Determine the (X, Y) coordinate at the center of the cell enclosing the given text.  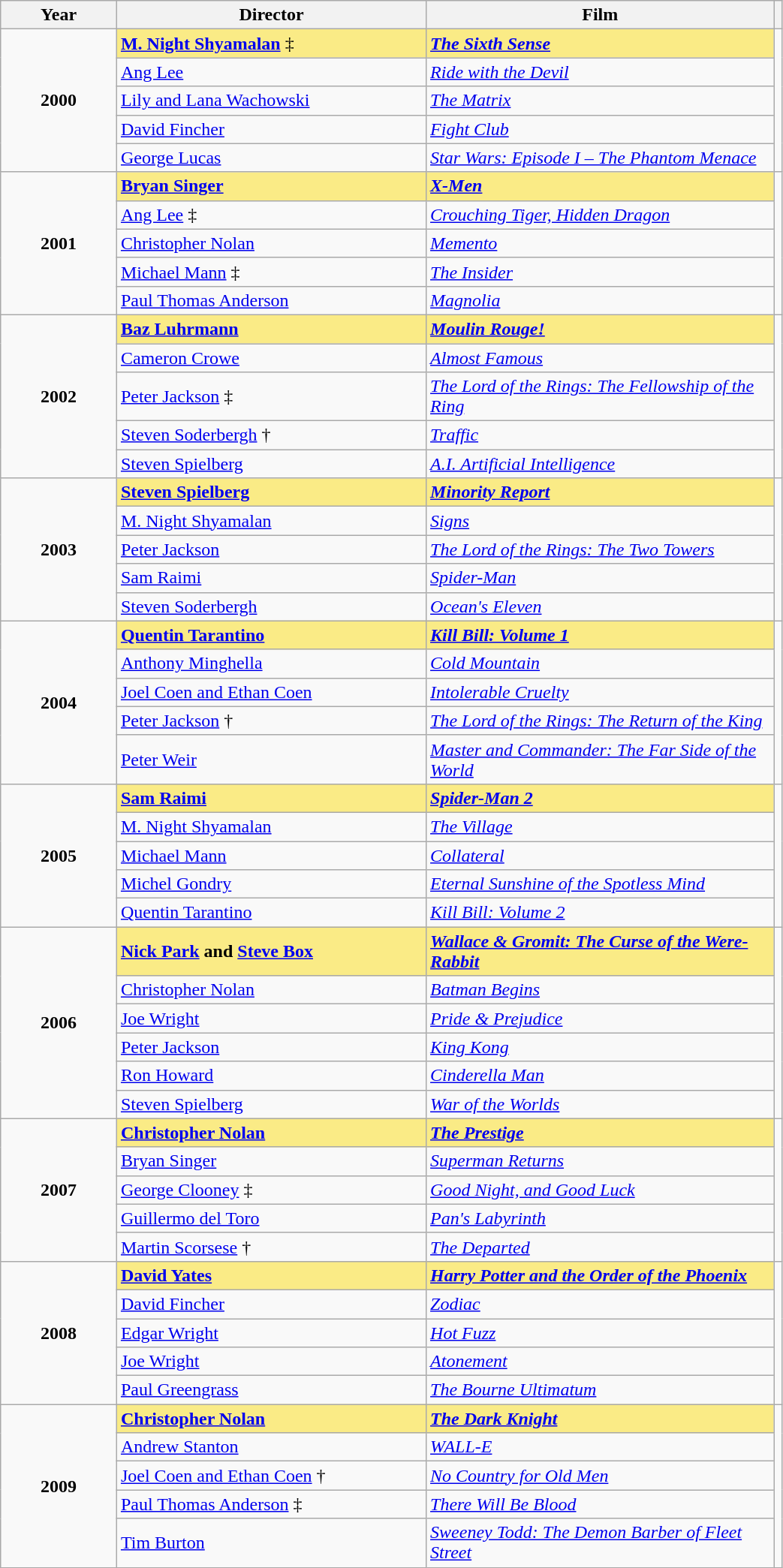
Eternal Sunshine of the Spotless Mind (601, 884)
Crouching Tiger, Hidden Dragon (601, 215)
Wallace & Gromit: The Curse of the Were-Rabbit (601, 952)
Joel Coen and Ethan Coen † (271, 1476)
Magnolia (601, 300)
Fight Club (601, 129)
2004 (59, 703)
Peter Weir (271, 760)
2003 (59, 549)
Ride with the Devil (601, 72)
Year (59, 15)
Superman Returns (601, 1161)
2005 (59, 855)
Traffic (601, 435)
George Clooney ‡ (271, 1190)
Minority Report (601, 492)
Steven Soderbergh † (271, 435)
The Insider (601, 272)
Cold Mountain (601, 664)
Moulin Rouge! (601, 329)
Batman Begins (601, 990)
Intolerable Cruelty (601, 692)
Peter Jackson ‡ (271, 396)
2009 (59, 1486)
Pan's Labyrinth (601, 1218)
Paul Thomas Anderson (271, 300)
Michel Gondry (271, 884)
The Bourne Ultimatum (601, 1390)
Film (601, 15)
2008 (59, 1332)
The Departed (601, 1247)
Star Wars: Episode I – The Phantom Menace (601, 158)
Spider-Man 2 (601, 798)
Martin Scorsese † (271, 1247)
Steven Soderbergh (271, 606)
Edgar Wright (271, 1332)
Ocean's Eleven (601, 606)
A.I. Artificial Intelligence (601, 464)
2002 (59, 396)
Joel Coen and Ethan Coen (271, 692)
Atonement (601, 1362)
WALL-E (601, 1447)
X-Men (601, 186)
The Prestige (601, 1133)
Anthony Minghella (271, 664)
Ron Howard (271, 1076)
Ang Lee (271, 72)
Cameron Crowe (271, 358)
Kill Bill: Volume 2 (601, 913)
Baz Luhrmann (271, 329)
Pride & Prejudice (601, 1019)
Sweeney Todd: The Demon Barber of Fleet Street (601, 1543)
King Kong (601, 1047)
Collateral (601, 855)
2007 (59, 1190)
Michael Mann (271, 855)
Zodiac (601, 1304)
Cinderella Man (601, 1076)
Spider-Man (601, 578)
2006 (59, 1022)
The Lord of the Rings: The Two Towers (601, 549)
Good Night, and Good Luck (601, 1190)
Signs (601, 521)
Tim Burton (271, 1543)
Paul Thomas Anderson ‡ (271, 1504)
The Dark Knight (601, 1419)
The Lord of the Rings: The Return of the King (601, 721)
Memento (601, 243)
Master and Commander: The Far Side of the World (601, 760)
The Sixth Sense (601, 44)
Lily and Lana Wachowski (271, 101)
Almost Famous (601, 358)
Hot Fuzz (601, 1332)
Andrew Stanton (271, 1447)
No Country for Old Men (601, 1476)
Ang Lee ‡ (271, 215)
Guillermo del Toro (271, 1218)
Paul Greengrass (271, 1390)
War of the Worlds (601, 1104)
The Village (601, 826)
There Will Be Blood (601, 1504)
The Lord of the Rings: The Fellowship of the Ring (601, 396)
Director (271, 15)
Peter Jackson † (271, 721)
Michael Mann ‡ (271, 272)
2000 (59, 101)
Kill Bill: Volume 1 (601, 635)
Nick Park and Steve Box (271, 952)
George Lucas (271, 158)
The Matrix (601, 101)
Harry Potter and the Order of the Phoenix (601, 1275)
2001 (59, 243)
David Yates (271, 1275)
M. Night Shyamalan ‡ (271, 44)
